Detect which cell encompasses the target text, then output its [X, Y] center coordinate. 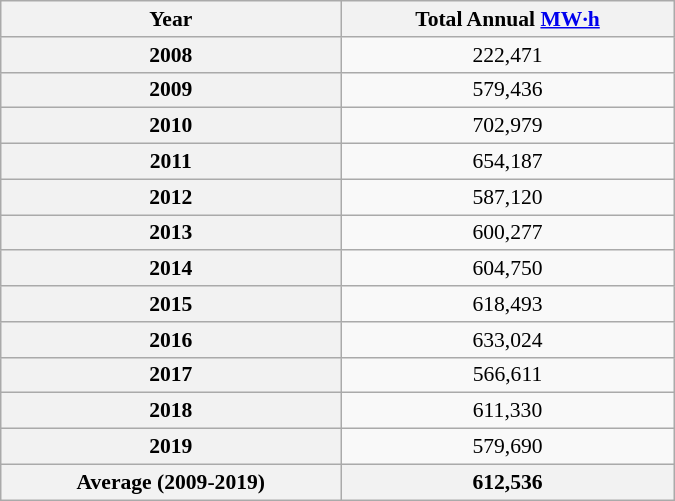
Total Annual MW·h [508, 19]
222,471 [508, 55]
566,611 [508, 375]
611,330 [508, 411]
587,120 [508, 197]
2019 [171, 447]
2014 [171, 269]
702,979 [508, 126]
612,536 [508, 482]
2009 [171, 90]
2018 [171, 411]
579,436 [508, 90]
2011 [171, 162]
633,024 [508, 340]
618,493 [508, 304]
Year [171, 19]
2012 [171, 197]
654,187 [508, 162]
579,690 [508, 447]
2008 [171, 55]
604,750 [508, 269]
2015 [171, 304]
2013 [171, 233]
600,277 [508, 233]
2016 [171, 340]
Average (2009-2019) [171, 482]
2010 [171, 126]
2017 [171, 375]
